Extract the [x, y] coordinate from the center of the cell holding the provided text.  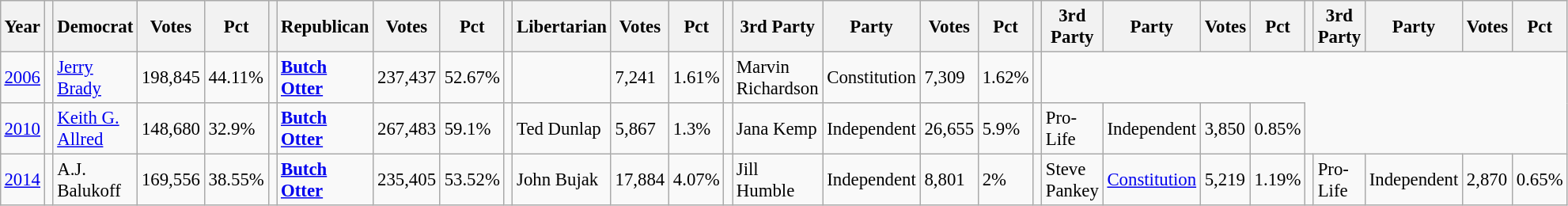
Year [22, 27]
5,867 [639, 128]
52.67% [472, 78]
267,483 [407, 128]
1.62% [1005, 78]
148,680 [171, 128]
Jana Kemp [778, 128]
2014 [22, 181]
1.61% [696, 78]
5,219 [1225, 181]
26,655 [949, 128]
2006 [22, 78]
Steve Pankey [1072, 181]
59.1% [472, 128]
3,850 [1225, 128]
1.3% [696, 128]
John Bujak [562, 181]
2010 [22, 128]
237,437 [407, 78]
2,870 [1487, 181]
38.55% [236, 181]
Democrat [95, 27]
5.9% [1005, 128]
Keith G. Allred [95, 128]
17,884 [639, 181]
Jerry Brady [95, 78]
Jill Humble [778, 181]
Libertarian [562, 27]
32.9% [236, 128]
235,405 [407, 181]
44.11% [236, 78]
A.J. Balukoff [95, 181]
Marvin Richardson [778, 78]
8,801 [949, 181]
169,556 [171, 181]
2% [1005, 181]
198,845 [171, 78]
7,309 [949, 78]
0.65% [1540, 181]
0.85% [1277, 128]
Republican [325, 27]
53.52% [472, 181]
Ted Dunlap [562, 128]
1.19% [1277, 181]
7,241 [639, 78]
4.07% [696, 181]
